For the text-containing cell, return its midpoint in (X, Y) coordinate format. 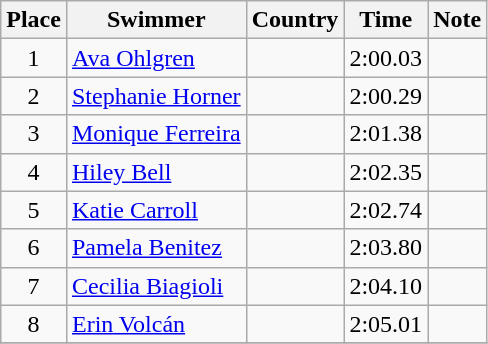
Country (295, 20)
2:03.80 (386, 248)
Ava Ohlgren (156, 58)
Note (458, 20)
Time (386, 20)
2:01.38 (386, 134)
2:00.29 (386, 96)
5 (34, 210)
Pamela Benitez (156, 248)
Erin Volcán (156, 324)
2:05.01 (386, 324)
7 (34, 286)
Place (34, 20)
Katie Carroll (156, 210)
3 (34, 134)
4 (34, 172)
6 (34, 248)
Swimmer (156, 20)
2 (34, 96)
Hiley Bell (156, 172)
2:02.74 (386, 210)
Cecilia Biagioli (156, 286)
1 (34, 58)
2:04.10 (386, 286)
2:02.35 (386, 172)
8 (34, 324)
Monique Ferreira (156, 134)
2:00.03 (386, 58)
Stephanie Horner (156, 96)
